Output the (X, Y) coordinate of the center of the cell containing the given text.  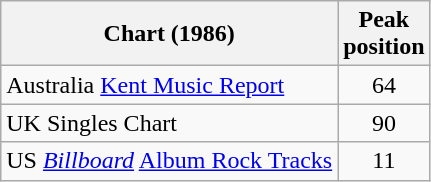
90 (384, 123)
UK Singles Chart (170, 123)
64 (384, 85)
11 (384, 161)
US Billboard Album Rock Tracks (170, 161)
Peakposition (384, 34)
Australia Kent Music Report (170, 85)
Chart (1986) (170, 34)
